Detect which cell encompasses the target text, then output its [x, y] center coordinate. 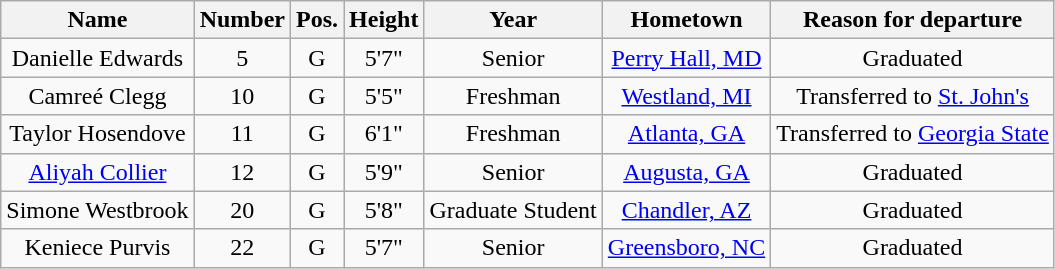
Chandler, AZ [686, 210]
12 [242, 172]
22 [242, 248]
Height [384, 20]
Taylor Hosendove [98, 134]
Danielle Edwards [98, 58]
Simone Westbrook [98, 210]
20 [242, 210]
Westland, MI [686, 96]
Aliyah Collier [98, 172]
Year [513, 20]
Keniece Purvis [98, 248]
Transferred to Georgia State [913, 134]
Perry Hall, MD [686, 58]
6'1" [384, 134]
Camreé Clegg [98, 96]
Hometown [686, 20]
Graduate Student [513, 210]
Name [98, 20]
5 [242, 58]
5'5" [384, 96]
Augusta, GA [686, 172]
Reason for departure [913, 20]
5'8" [384, 210]
Pos. [318, 20]
Transferred to St. John's [913, 96]
Atlanta, GA [686, 134]
Greensboro, NC [686, 248]
11 [242, 134]
Number [242, 20]
5'9" [384, 172]
10 [242, 96]
